Search for the cell housing the specified text and yield its [x, y] center coordinate. 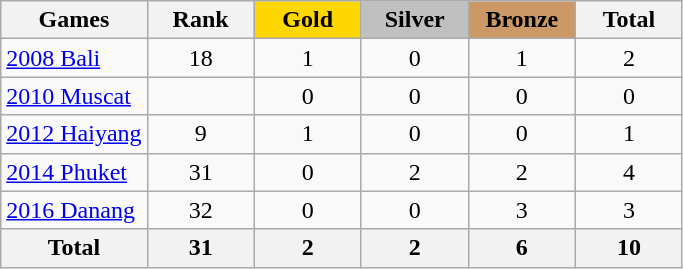
18 [200, 58]
32 [200, 210]
Bronze [522, 20]
10 [628, 248]
Rank [200, 20]
2008 Bali [74, 58]
2010 Muscat [74, 96]
2016 Danang [74, 210]
Silver [414, 20]
6 [522, 248]
2014 Phuket [74, 172]
Games [74, 20]
4 [628, 172]
2012 Haiyang [74, 134]
9 [200, 134]
Gold [308, 20]
